Determine the (x, y) coordinate at the center of the cell enclosing the given text.  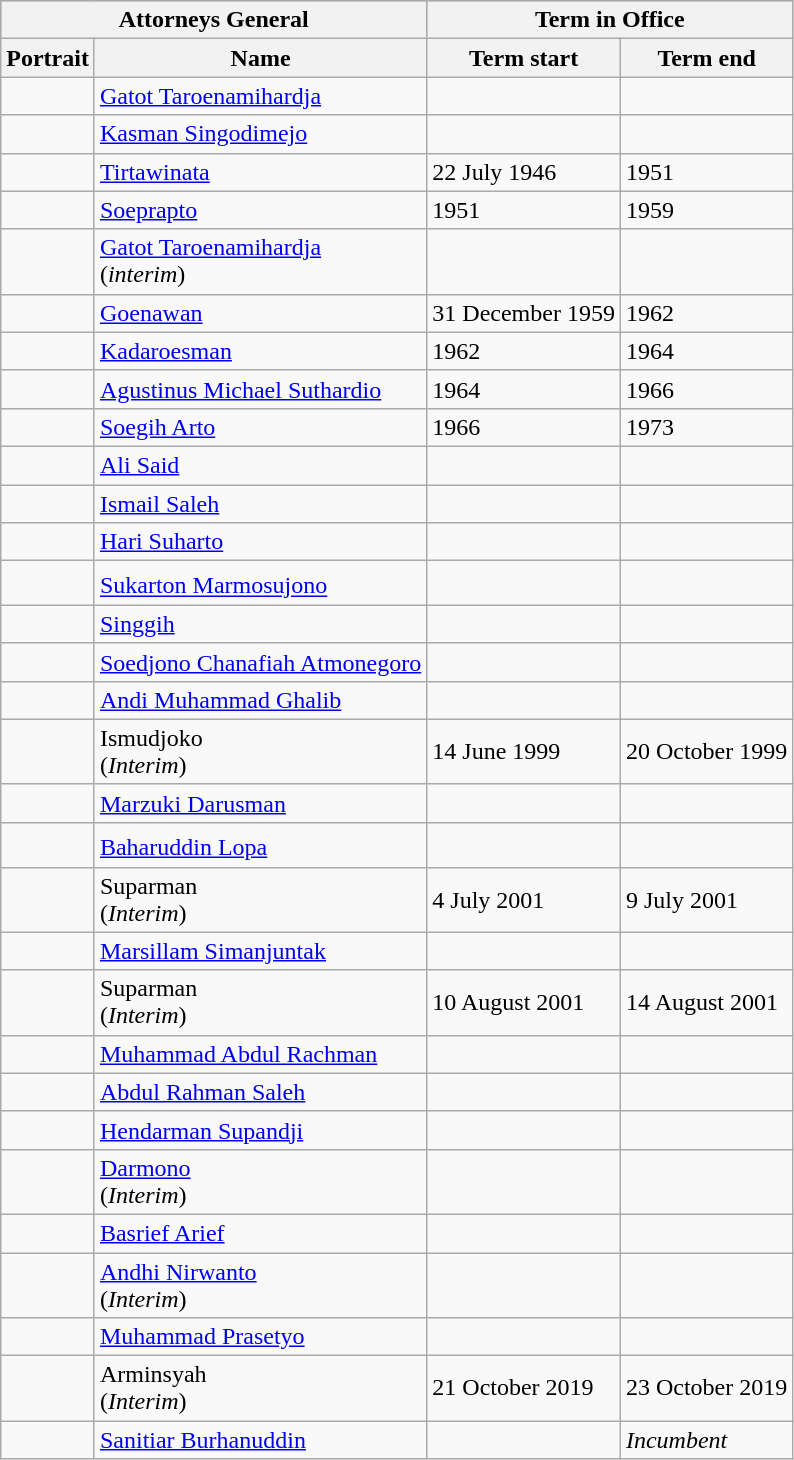
10 August 2001 (524, 1002)
Singgih (260, 624)
Ali Said (260, 465)
Abdul Rahman Saleh (260, 1092)
Term start (524, 58)
Hari Suharto (260, 542)
Kasman Singodimejo (260, 134)
Hendarman Supandji (260, 1130)
14 June 1999 (524, 752)
21 October 2019 (524, 1388)
1959 (706, 210)
20 October 1999 (706, 752)
Muhammad Prasetyo (260, 1337)
Sukarton Marmosujono (260, 584)
31 December 1959 (524, 313)
23 October 2019 (706, 1388)
Andi Muhammad Ghalib (260, 700)
Baharuddin Lopa (260, 844)
14 August 2001 (706, 1002)
Goenawan (260, 313)
Soedjono Chanafiah Atmonegoro (260, 662)
Basrief Arief (260, 1233)
Darmono(Interim) (260, 1182)
Name (260, 58)
Andhi Nirwanto(Interim) (260, 1286)
Soegih Arto (260, 427)
Ismudjoko(Interim) (260, 752)
Incumbent (706, 1440)
4 July 2001 (524, 900)
Term end (706, 58)
Term in Office (610, 20)
Portrait (48, 58)
Marsillam Simanjuntak (260, 951)
Marzuki Darusman (260, 803)
Gatot Taroenamihardja (260, 96)
Agustinus Michael Suthardio (260, 389)
Ismail Saleh (260, 503)
Gatot Taroenamihardja(interim) (260, 262)
Kadaroesman (260, 351)
Muhammad Abdul Rachman (260, 1054)
Arminsyah(Interim) (260, 1388)
Sanitiar Burhanuddin (260, 1440)
Tirtawinata (260, 172)
Soeprapto (260, 210)
1973 (706, 427)
9 July 2001 (706, 900)
Attorneys General (214, 20)
22 July 1946 (524, 172)
